Provide the [X, Y] coordinate of the cell's center where the given text is located.  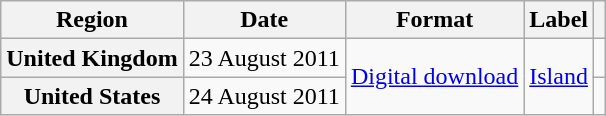
Digital download [434, 77]
24 August 2011 [264, 96]
Label [559, 20]
Format [434, 20]
Date [264, 20]
United States [92, 96]
23 August 2011 [264, 58]
United Kingdom [92, 58]
Island [559, 77]
Region [92, 20]
